Find where the given text appears and provide that cell's center as [X, Y] coordinate. 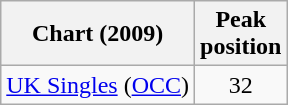
Peakposition [241, 34]
Chart (2009) [98, 34]
32 [241, 85]
UK Singles (OCC) [98, 85]
